Determine the [x, y] coordinate at the center of the cell enclosing the given text.  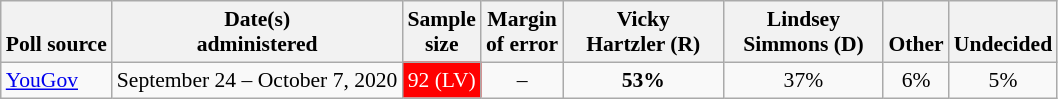
92 (LV) [441, 80]
Marginof error [522, 32]
37% [803, 80]
September 24 – October 7, 2020 [258, 80]
6% [916, 80]
Undecided [1003, 32]
Other [916, 32]
53% [643, 80]
YouGov [56, 80]
Samplesize [441, 32]
Poll source [56, 32]
Date(s)administered [258, 32]
VickyHartzler (R) [643, 32]
LindseySimmons (D) [803, 32]
– [522, 80]
5% [1003, 80]
